For the text-containing cell, return its midpoint in [X, Y] coordinate format. 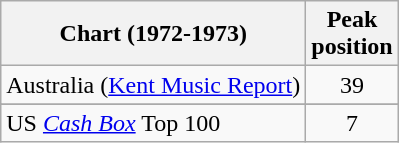
Australia (Kent Music Report) [154, 85]
39 [352, 85]
Chart (1972-1973) [154, 34]
Peakposition [352, 34]
US Cash Box Top 100 [154, 123]
7 [352, 123]
